Search for the cell housing the specified text and yield its [X, Y] center coordinate. 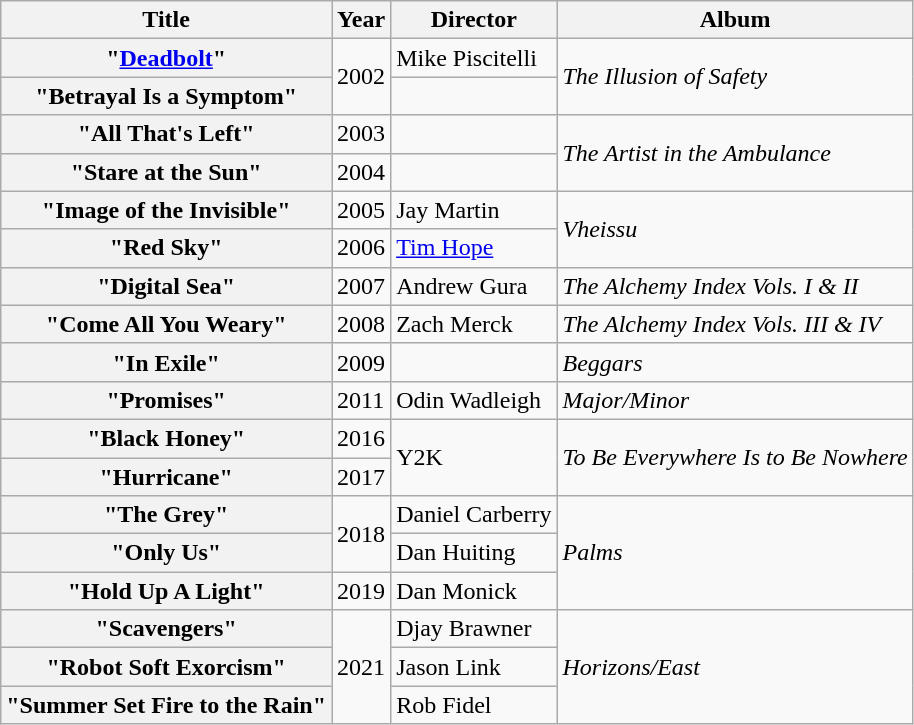
Palms [735, 553]
2007 [362, 286]
Album [735, 20]
2008 [362, 324]
"All That's Left" [166, 134]
2011 [362, 400]
2005 [362, 210]
To Be Everywhere Is to Be Nowhere [735, 457]
2009 [362, 362]
2003 [362, 134]
The Illusion of Safety [735, 77]
Rob Fidel [474, 705]
Andrew Gura [474, 286]
2002 [362, 77]
Y2K [474, 457]
"In Exile" [166, 362]
"Stare at the Sun" [166, 172]
"Betrayal Is a Symptom" [166, 96]
"Hurricane" [166, 477]
2017 [362, 477]
Beggars [735, 362]
The Alchemy Index Vols. III & IV [735, 324]
"Hold Up A Light" [166, 591]
"Image of the Invisible" [166, 210]
Dan Huiting [474, 553]
Title [166, 20]
Year [362, 20]
Major/Minor [735, 400]
The Alchemy Index Vols. I & II [735, 286]
"Digital Sea" [166, 286]
The Artist in the Ambulance [735, 153]
Jay Martin [474, 210]
2006 [362, 248]
Daniel Carberry [474, 515]
"Come All You Weary" [166, 324]
Mike Piscitelli [474, 58]
2019 [362, 591]
Director [474, 20]
"Scavengers" [166, 629]
"Black Honey" [166, 438]
Dan Monick [474, 591]
Jason Link [474, 667]
Djay Brawner [474, 629]
Tim Hope [474, 248]
2004 [362, 172]
2021 [362, 667]
2018 [362, 534]
Horizons/East [735, 667]
Zach Merck [474, 324]
"Only Us" [166, 553]
"Robot Soft Exorcism" [166, 667]
"Deadbolt" [166, 58]
Vheissu [735, 229]
2016 [362, 438]
"Red Sky" [166, 248]
Odin Wadleigh [474, 400]
"The Grey" [166, 515]
"Summer Set Fire to the Rain" [166, 705]
"Promises" [166, 400]
